Return the (x, y) coordinate for the center point of the cell that contains the specified text.  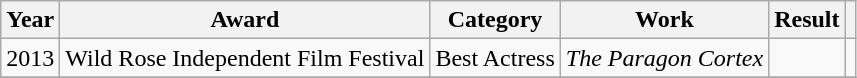
Year (30, 20)
Award (245, 20)
Best Actress (495, 58)
Category (495, 20)
Result (807, 20)
Wild Rose Independent Film Festival (245, 58)
Work (664, 20)
2013 (30, 58)
The Paragon Cortex (664, 58)
